Search for the cell housing the specified text and yield its (x, y) center coordinate. 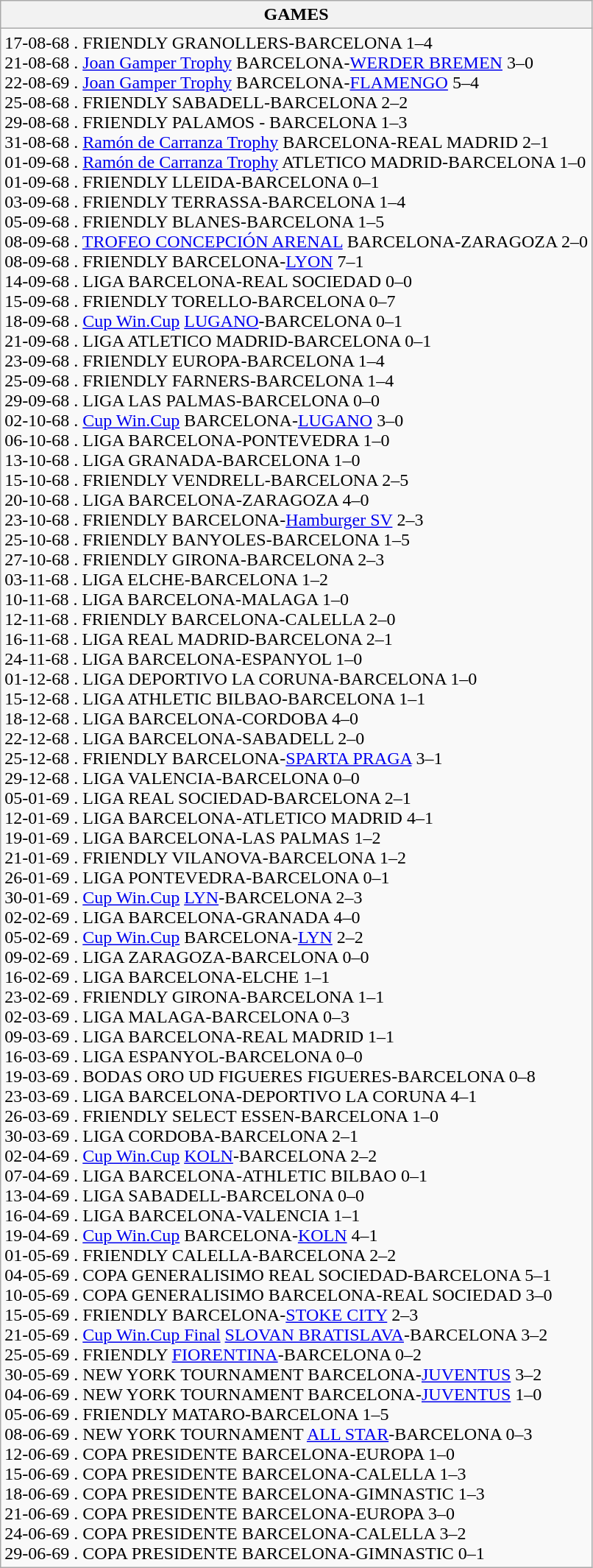
GAMES (296, 15)
